Return (x, y) of the center of cell containing provided text 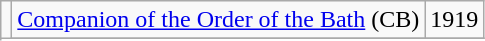
Companion of the Order of the Bath (CB) (218, 20)
1919 (454, 20)
